Search for the cell housing the specified text and yield its [x, y] center coordinate. 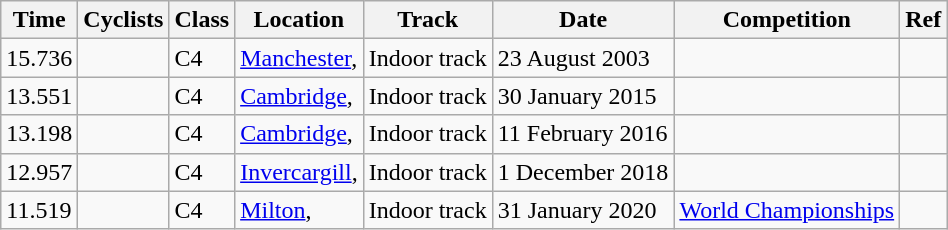
Track [428, 20]
15.736 [40, 58]
30 January 2015 [583, 96]
World Championships [787, 210]
Manchester, [300, 58]
Competition [787, 20]
Invercargill, [300, 172]
11 February 2016 [583, 134]
Class [202, 20]
13.551 [40, 96]
Date [583, 20]
23 August 2003 [583, 58]
Ref [924, 20]
Time [40, 20]
Cyclists [124, 20]
11.519 [40, 210]
31 January 2020 [583, 210]
1 December 2018 [583, 172]
Milton, [300, 210]
13.198 [40, 134]
12.957 [40, 172]
Location [300, 20]
